From the cell containing the given text, extract its center point as [x, y] coordinate. 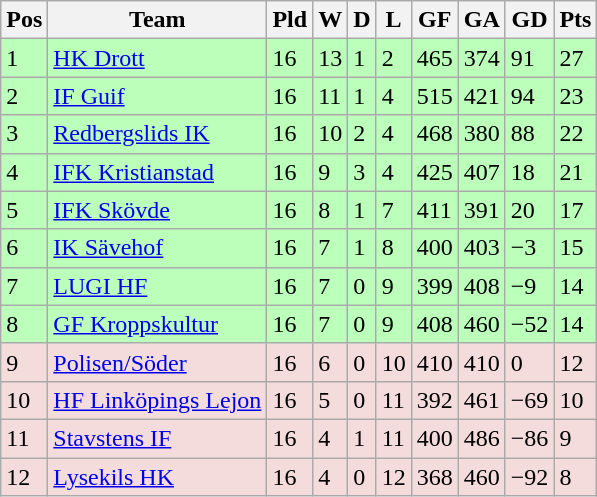
22 [576, 134]
21 [576, 172]
27 [576, 58]
IK Sävehof [158, 248]
468 [434, 134]
380 [482, 134]
Lysekils HK [158, 477]
17 [576, 210]
391 [482, 210]
515 [434, 96]
IFK Kristianstad [158, 172]
392 [434, 400]
461 [482, 400]
13 [330, 58]
465 [434, 58]
407 [482, 172]
Pos [24, 20]
−86 [530, 438]
421 [482, 96]
IF Guif [158, 96]
486 [482, 438]
GF [434, 20]
368 [434, 477]
Stavstens IF [158, 438]
IFK Skövde [158, 210]
HK Drott [158, 58]
20 [530, 210]
LUGI HF [158, 286]
−52 [530, 324]
D [362, 20]
GD [530, 20]
Polisen/Söder [158, 362]
94 [530, 96]
Pld [290, 20]
−69 [530, 400]
15 [576, 248]
Team [158, 20]
−9 [530, 286]
411 [434, 210]
425 [434, 172]
91 [530, 58]
−3 [530, 248]
Pts [576, 20]
L [394, 20]
18 [530, 172]
399 [434, 286]
88 [530, 134]
W [330, 20]
23 [576, 96]
HF Linköpings Lejon [158, 400]
GF Kroppskultur [158, 324]
GA [482, 20]
374 [482, 58]
−92 [530, 477]
Redbergslids IK [158, 134]
403 [482, 248]
